Identify which cell holds the provided text, then report its [X, Y] central coordinate. 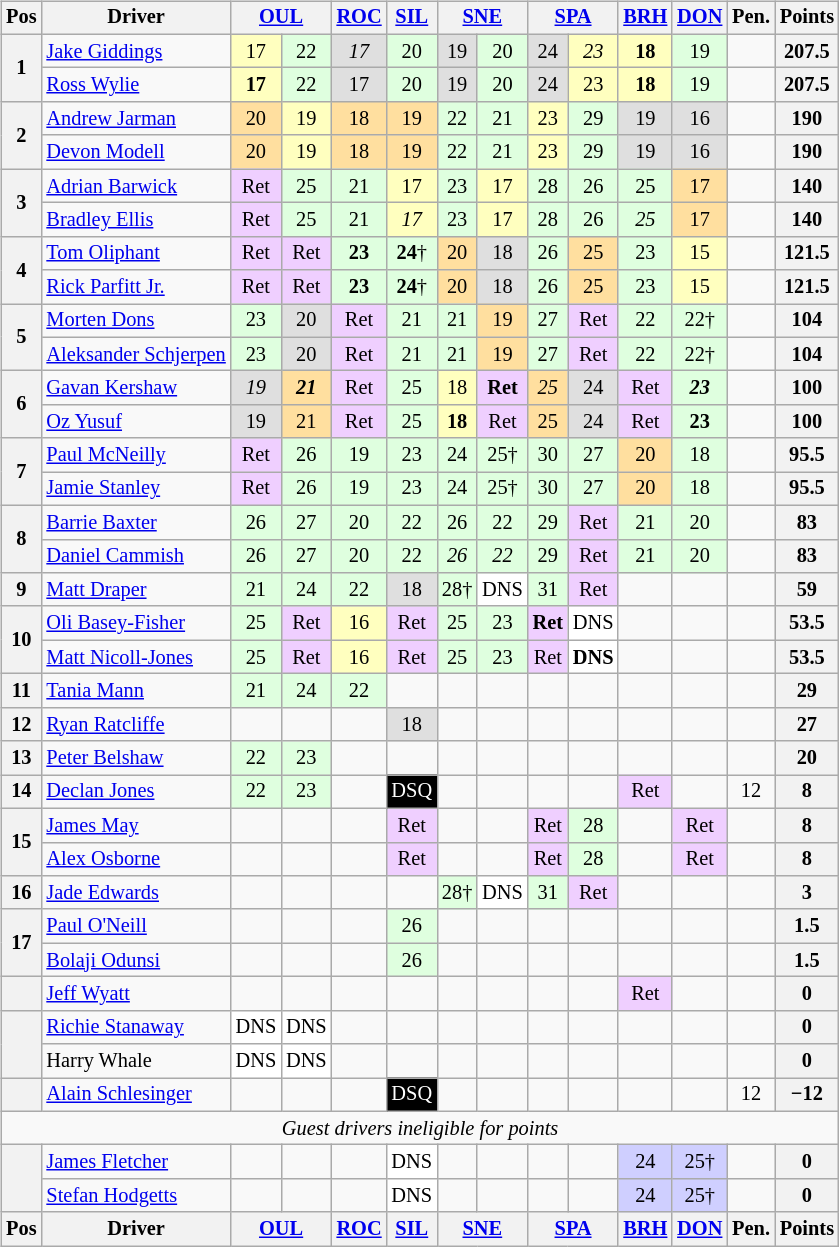
7 [21, 472]
Bolaji Odunsi [136, 960]
Aleksander Schjerpen [136, 354]
Paul McNeilly [136, 455]
Declan Jones [136, 792]
Oli Basey-Fisher [136, 623]
Alain Schlesinger [136, 1095]
Jake Giddings [136, 51]
Andrew Jarman [136, 119]
13 [21, 758]
Barrie Baxter [136, 522]
14 [21, 792]
Rick Parfitt Jr. [136, 287]
Richie Stanaway [136, 1027]
Daniel Cammish [136, 556]
5 [21, 338]
Jamie Stanley [136, 489]
Adrian Barwick [136, 186]
Gavan Kershaw [136, 388]
Jeff Wyatt [136, 994]
Ryan Ratcliffe [136, 724]
Stefan Hodgetts [136, 1196]
Matt Draper [136, 590]
Tania Mann [136, 691]
James Fletcher [136, 1162]
6 [21, 404]
4 [21, 270]
−12 [807, 1095]
Jade Edwards [136, 893]
James May [136, 825]
Harry Whale [136, 1061]
11 [21, 691]
Tom Oliphant [136, 253]
Morten Dons [136, 321]
Paul O'Neill [136, 926]
59 [807, 590]
Ross Wylie [136, 85]
Guest drivers ineligible for points [420, 1128]
10 [21, 640]
Matt Nicoll-Jones [136, 657]
1 [21, 68]
Oz Yusuf [136, 422]
Devon Modell [136, 152]
9 [21, 590]
Peter Belshaw [136, 758]
Alex Osborne [136, 859]
Bradley Ellis [136, 220]
2 [21, 136]
